Find where the given text appears and provide that cell's center as [X, Y] coordinate. 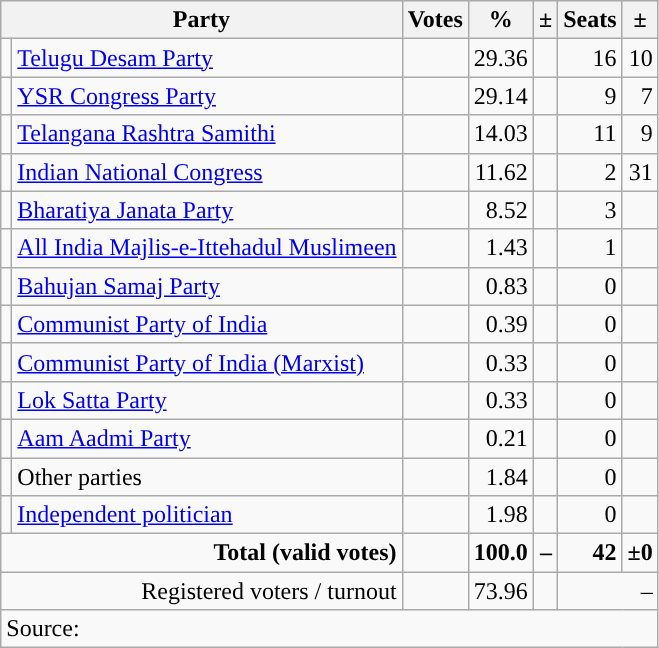
Communist Party of India (Marxist) [207, 362]
Party [202, 20]
1 [590, 248]
8.52 [500, 210]
16 [590, 58]
100.0 [500, 553]
Indian National Congress [207, 172]
Lok Satta Party [207, 400]
Telangana Rashtra Samithi [207, 134]
0.39 [500, 324]
Registered voters / turnout [202, 591]
42 [590, 553]
10 [640, 58]
3 [590, 210]
±0 [640, 553]
Seats [590, 20]
29.36 [500, 58]
Other parties [207, 477]
14.03 [500, 134]
Votes [435, 20]
11.62 [500, 172]
Bharatiya Janata Party [207, 210]
31 [640, 172]
Communist Party of India [207, 324]
29.14 [500, 96]
0.83 [500, 286]
Telugu Desam Party [207, 58]
2 [590, 172]
% [500, 20]
1.43 [500, 248]
11 [590, 134]
Aam Aadmi Party [207, 438]
73.96 [500, 591]
1.84 [500, 477]
Bahujan Samaj Party [207, 286]
Total (valid votes) [202, 553]
All India Majlis-e-Ittehadul Muslimeen [207, 248]
Independent politician [207, 515]
7 [640, 96]
0.21 [500, 438]
YSR Congress Party [207, 96]
Source: [330, 629]
1.98 [500, 515]
